Find where the given text appears and provide that cell's center as (X, Y) coordinate. 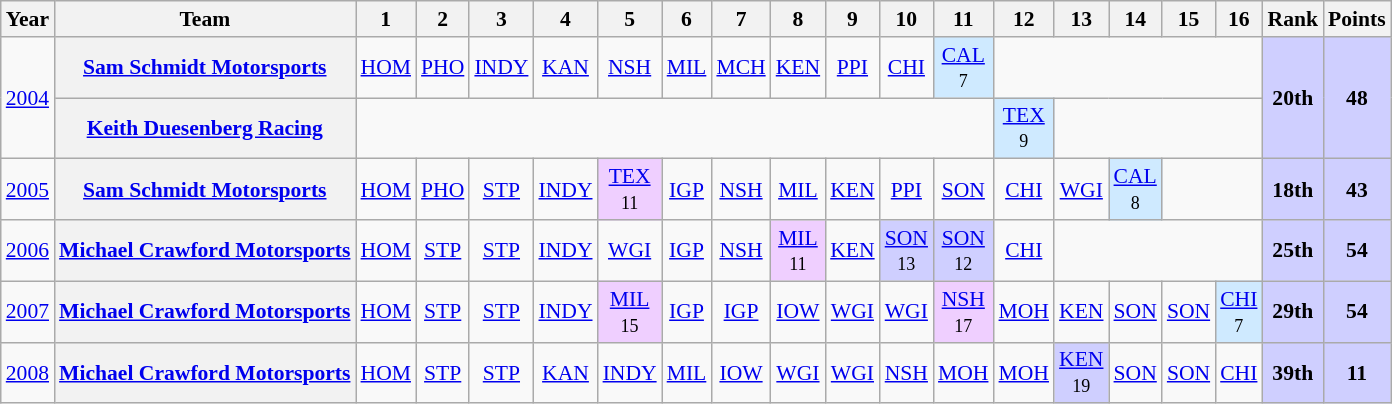
39th (1292, 372)
25th (1292, 250)
1 (386, 19)
6 (687, 19)
10 (906, 19)
2 (442, 19)
16 (1238, 19)
MCH (740, 68)
2004 (28, 98)
KEN 19 (1081, 372)
12 (1024, 19)
Points (1357, 19)
Keith Duesenberg Racing (204, 128)
CAL 8 (1136, 190)
2008 (28, 372)
MIL 15 (630, 312)
Rank (1292, 19)
2006 (28, 250)
15 (1188, 19)
SON 13 (906, 250)
TEX 11 (630, 190)
48 (1357, 98)
4 (565, 19)
CAL 7 (964, 68)
13 (1081, 19)
20th (1292, 98)
Year (28, 19)
CHI 7 (1238, 312)
MIL 11 (798, 250)
TEX 9 (1024, 128)
3 (501, 19)
9 (852, 19)
SON 12 (964, 250)
18th (1292, 190)
14 (1136, 19)
43 (1357, 190)
Team (204, 19)
NSH 17 (964, 312)
2007 (28, 312)
8 (798, 19)
2005 (28, 190)
5 (630, 19)
7 (740, 19)
29th (1292, 312)
